Return the (X, Y) coordinate for the center point of the cell that contains the specified text.  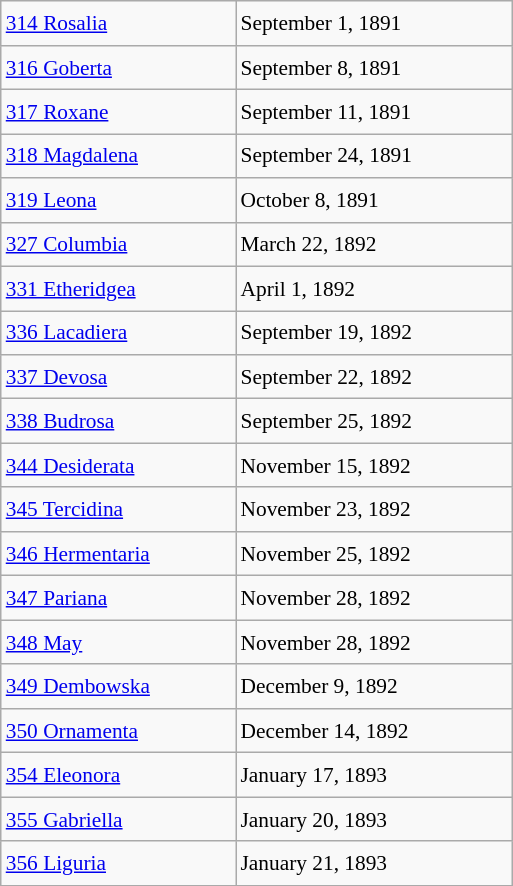
319 Leona (118, 200)
January 21, 1893 (374, 863)
344 Desiderata (118, 465)
346 Hermentaria (118, 554)
January 17, 1893 (374, 775)
317 Roxane (118, 112)
331 Etheridgea (118, 288)
336 Lacadiera (118, 333)
November 15, 1892 (374, 465)
350 Ornamenta (118, 730)
September 19, 1892 (374, 333)
316 Goberta (118, 67)
348 May (118, 642)
September 25, 1892 (374, 421)
347 Pariana (118, 598)
337 Devosa (118, 377)
April 1, 1892 (374, 288)
October 8, 1891 (374, 200)
December 14, 1892 (374, 730)
318 Magdalena (118, 156)
March 22, 1892 (374, 244)
355 Gabriella (118, 819)
September 22, 1892 (374, 377)
November 25, 1892 (374, 554)
September 11, 1891 (374, 112)
December 9, 1892 (374, 686)
January 20, 1893 (374, 819)
354 Eleonora (118, 775)
September 24, 1891 (374, 156)
September 8, 1891 (374, 67)
345 Tercidina (118, 509)
314 Rosalia (118, 23)
September 1, 1891 (374, 23)
327 Columbia (118, 244)
356 Liguria (118, 863)
338 Budrosa (118, 421)
November 23, 1892 (374, 509)
349 Dembowska (118, 686)
